Detect which cell encompasses the target text, then output its (X, Y) center coordinate. 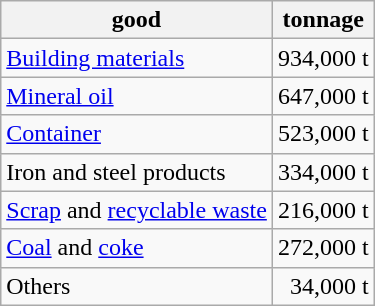
Building materials (137, 58)
Others (137, 286)
272,000 t (323, 248)
334,000 t (323, 172)
34,000 t (323, 286)
Mineral oil (137, 96)
Iron and steel products (137, 172)
934,000 t (323, 58)
good (137, 20)
216,000 t (323, 210)
Container (137, 134)
647,000 t (323, 96)
tonnage (323, 20)
523,000 t (323, 134)
Coal and coke (137, 248)
Scrap and recyclable waste (137, 210)
